Provide the [X, Y] coordinate of the cell's center where the given text is located.  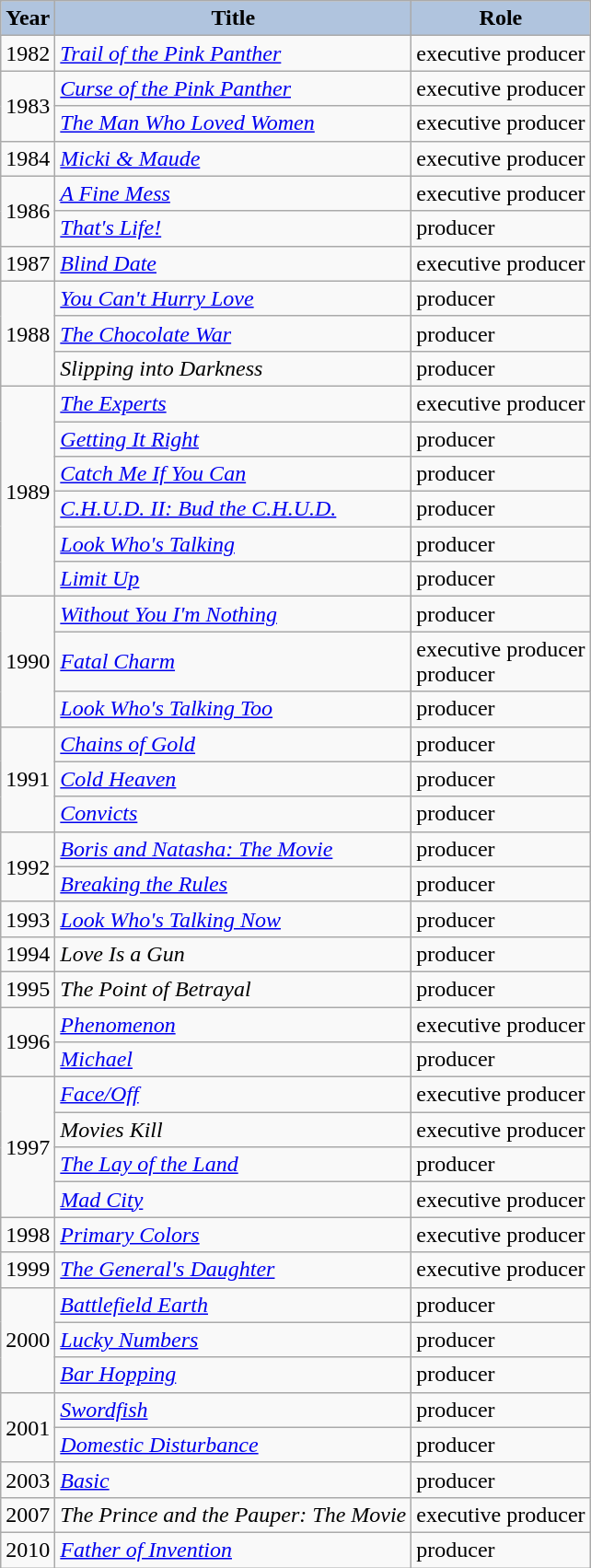
1982 [28, 53]
1995 [28, 989]
Title [234, 18]
Boris and Natasha: The Movie [234, 849]
Trail of the Pink Panther [234, 53]
2007 [28, 1515]
Slipping into Darkness [234, 368]
C.H.U.D. II: Bud the C.H.U.D. [234, 509]
Breaking the Rules [234, 884]
Chains of Gold [234, 744]
Without You I'm Nothing [234, 614]
Bar Hopping [234, 1375]
Look Who's Talking Now [234, 919]
Face/Off [234, 1095]
Micki & Maude [234, 158]
The Prince and the Pauper: The Movie [234, 1515]
Year [28, 18]
1994 [28, 954]
1997 [28, 1147]
1999 [28, 1270]
Getting It Right [234, 439]
Father of Invention [234, 1550]
Convicts [234, 814]
Look Who's Talking [234, 544]
Mad City [234, 1200]
executive producerproducer [501, 661]
2010 [28, 1550]
1992 [28, 866]
That's Life! [234, 228]
The General's Daughter [234, 1270]
2000 [28, 1340]
Limit Up [234, 579]
The Lay of the Land [234, 1165]
Curse of the Pink Panther [234, 88]
Battlefield Earth [234, 1305]
Michael [234, 1060]
Swordfish [234, 1410]
Love Is a Gun [234, 954]
1998 [28, 1235]
Primary Colors [234, 1235]
1996 [28, 1042]
1989 [28, 491]
A Fine Mess [234, 193]
Catch Me If You Can [234, 474]
The Man Who Loved Women [234, 123]
1990 [28, 661]
2001 [28, 1427]
1988 [28, 333]
Phenomenon [234, 1025]
Domestic Disturbance [234, 1445]
1987 [28, 263]
The Experts [234, 403]
1991 [28, 779]
You Can't Hurry Love [234, 298]
1984 [28, 158]
Basic [234, 1480]
The Chocolate War [234, 333]
Lucky Numbers [234, 1340]
The Point of Betrayal [234, 989]
Fatal Charm [234, 661]
Blind Date [234, 263]
1993 [28, 919]
Movies Kill [234, 1130]
Look Who's Talking Too [234, 709]
Role [501, 18]
1983 [28, 106]
Cold Heaven [234, 779]
1986 [28, 211]
2003 [28, 1480]
